Extract the [X, Y] coordinate from the center of the cell holding the provided text.  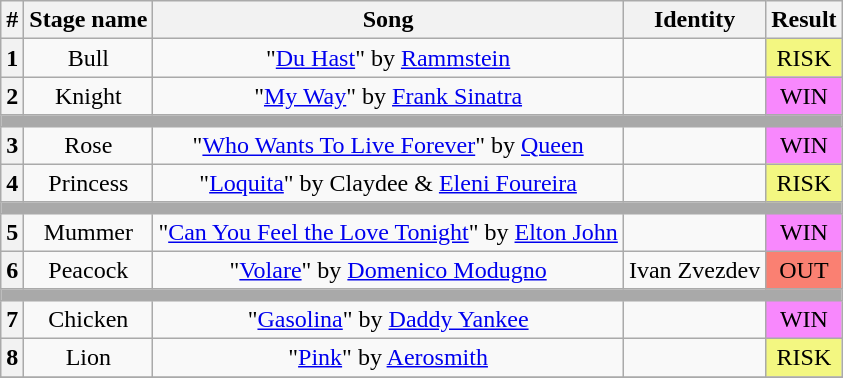
4 [12, 183]
Knight [88, 96]
1 [12, 58]
Rose [88, 145]
"Pink" by Aerosmith [388, 357]
Identity [694, 20]
Princess [88, 183]
"Who Wants To Live Forever" by Queen [388, 145]
"Loquita" by Claydee & Eleni Foureira [388, 183]
3 [12, 145]
"Can You Feel the Love Tonight" by Elton John [388, 232]
2 [12, 96]
Bull [88, 58]
"Volare" by Domenico Modugno [388, 270]
6 [12, 270]
Song [388, 20]
7 [12, 319]
OUT [804, 270]
# [12, 20]
Result [804, 20]
Mummer [88, 232]
"Gasolina" by Daddy Yankee [388, 319]
Peacock [88, 270]
Chicken [88, 319]
8 [12, 357]
5 [12, 232]
Lion [88, 357]
"My Way" by Frank Sinatra [388, 96]
"Du Hast" by Rammstein [388, 58]
Stage name [88, 20]
Ivan Zvezdev [694, 270]
